Find where the given text appears and provide that cell's center as (x, y) coordinate. 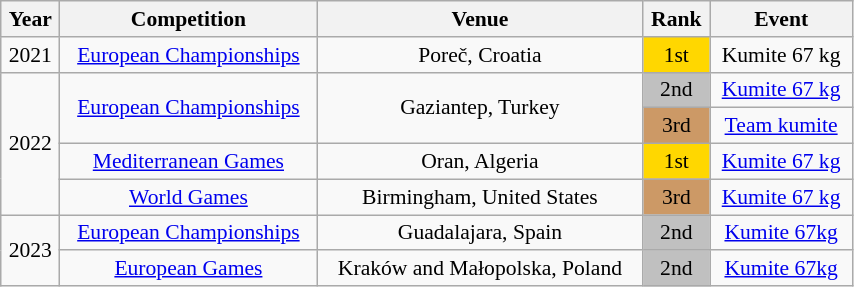
Oran, Algeria (480, 162)
Year (30, 19)
2021 (30, 55)
Competition (188, 19)
Poreč, Croatia (480, 55)
2023 (30, 250)
Kraków and Małopolska, Poland (480, 269)
Rank (676, 19)
Mediterranean Games (188, 162)
Gaziantep, Turkey (480, 108)
European Games (188, 269)
World Games (188, 197)
Event (782, 19)
Birmingham, United States (480, 197)
2022 (30, 143)
Venue (480, 19)
Guadalajara, Spain (480, 233)
Team kumite (782, 126)
